Output the [x, y] coordinate of the center of the cell containing the given text.  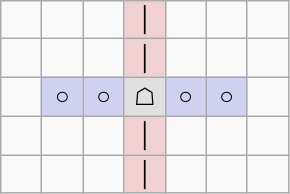
☖ [144, 97]
